Search for the cell housing the specified text and yield its [x, y] center coordinate. 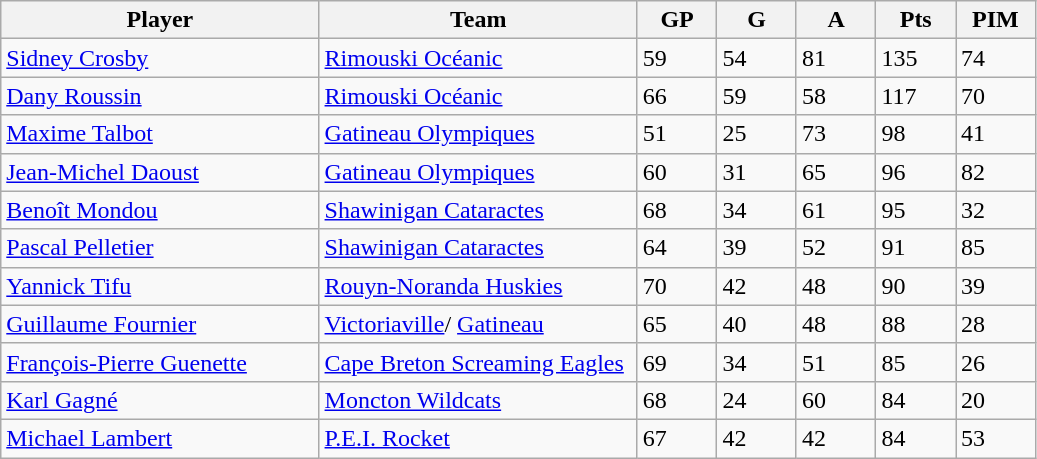
Maxime Talbot [160, 134]
François-Pierre Guenette [160, 362]
Michael Lambert [160, 438]
91 [916, 248]
Sidney Crosby [160, 58]
52 [836, 248]
54 [757, 58]
Victoriaville/ Gatineau [478, 324]
Dany Roussin [160, 96]
73 [836, 134]
74 [996, 58]
32 [996, 210]
67 [677, 438]
Yannick Tifu [160, 286]
Karl Gagné [160, 400]
95 [916, 210]
82 [996, 172]
98 [916, 134]
Rouyn-Noranda Huskies [478, 286]
28 [996, 324]
31 [757, 172]
Pascal Pelletier [160, 248]
58 [836, 96]
PIM [996, 20]
40 [757, 324]
41 [996, 134]
25 [757, 134]
G [757, 20]
Team [478, 20]
Moncton Wildcats [478, 400]
135 [916, 58]
GP [677, 20]
53 [996, 438]
88 [916, 324]
Cape Breton Screaming Eagles [478, 362]
90 [916, 286]
24 [757, 400]
96 [916, 172]
69 [677, 362]
P.E.I. Rocket [478, 438]
66 [677, 96]
Pts [916, 20]
Player [160, 20]
20 [996, 400]
Jean-Michel Daoust [160, 172]
Guillaume Fournier [160, 324]
117 [916, 96]
64 [677, 248]
81 [836, 58]
A [836, 20]
Benoît Mondou [160, 210]
26 [996, 362]
61 [836, 210]
